Return [x, y] of the center of cell containing provided text 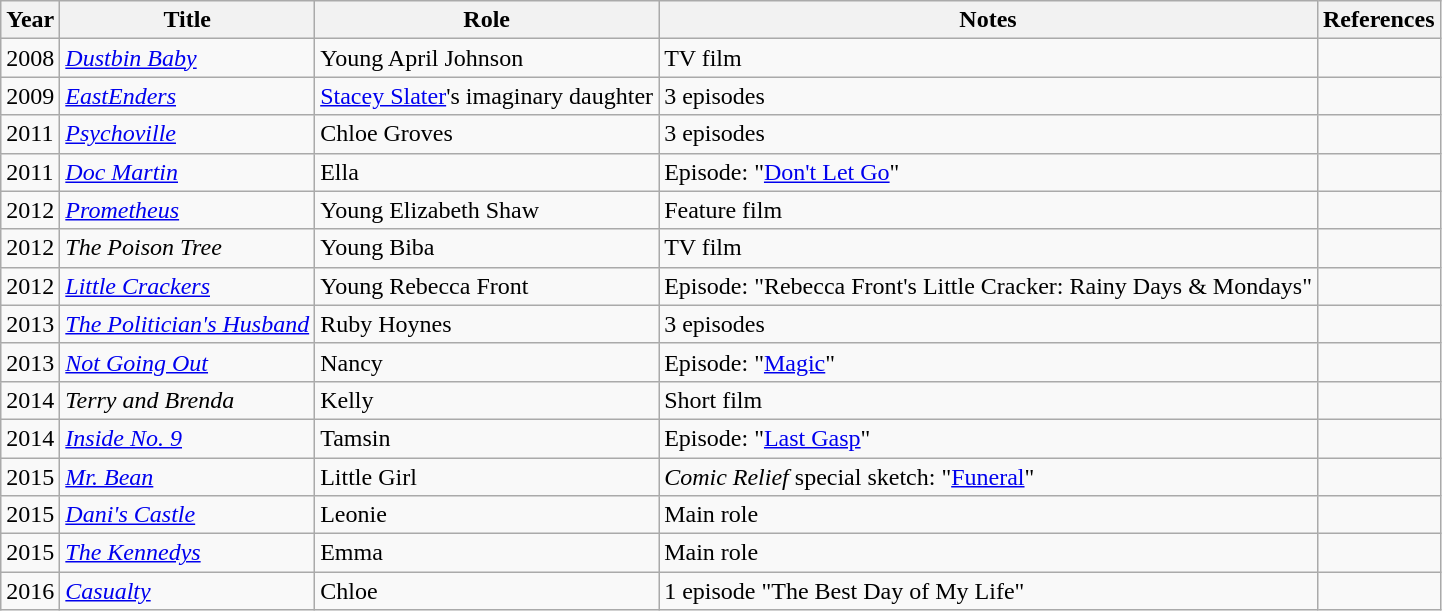
Casualty [188, 591]
The Poison Tree [188, 248]
The Politician's Husband [188, 324]
Terry and Brenda [188, 400]
Emma [487, 553]
Chloe [487, 591]
2008 [30, 58]
Inside No. 9 [188, 438]
Comic Relief special sketch: "Funeral" [988, 477]
References [1378, 20]
Tamsin [487, 438]
Little Girl [487, 477]
Nancy [487, 362]
1 episode "The Best Day of My Life" [988, 591]
EastEnders [188, 96]
Young April Johnson [487, 58]
Episode: "Magic" [988, 362]
Chloe Groves [487, 134]
Not Going Out [188, 362]
Psychoville [188, 134]
Year [30, 20]
Episode: "Rebecca Front's Little Cracker: Rainy Days & Mondays" [988, 286]
Prometheus [188, 210]
Mr. Bean [188, 477]
Feature film [988, 210]
Notes [988, 20]
2016 [30, 591]
Young Elizabeth Shaw [487, 210]
Role [487, 20]
2009 [30, 96]
Dani's Castle [188, 515]
Stacey Slater's imaginary daughter [487, 96]
Ella [487, 172]
Young Biba [487, 248]
Short film [988, 400]
Episode: "Don't Let Go" [988, 172]
Episode: "Last Gasp" [988, 438]
Young Rebecca Front [487, 286]
Ruby Hoynes [487, 324]
Leonie [487, 515]
The Kennedys [188, 553]
Dustbin Baby [188, 58]
Title [188, 20]
Little Crackers [188, 286]
Doc Martin [188, 172]
Kelly [487, 400]
